Locate the cell with the specified text and output its (X, Y) center coordinate. 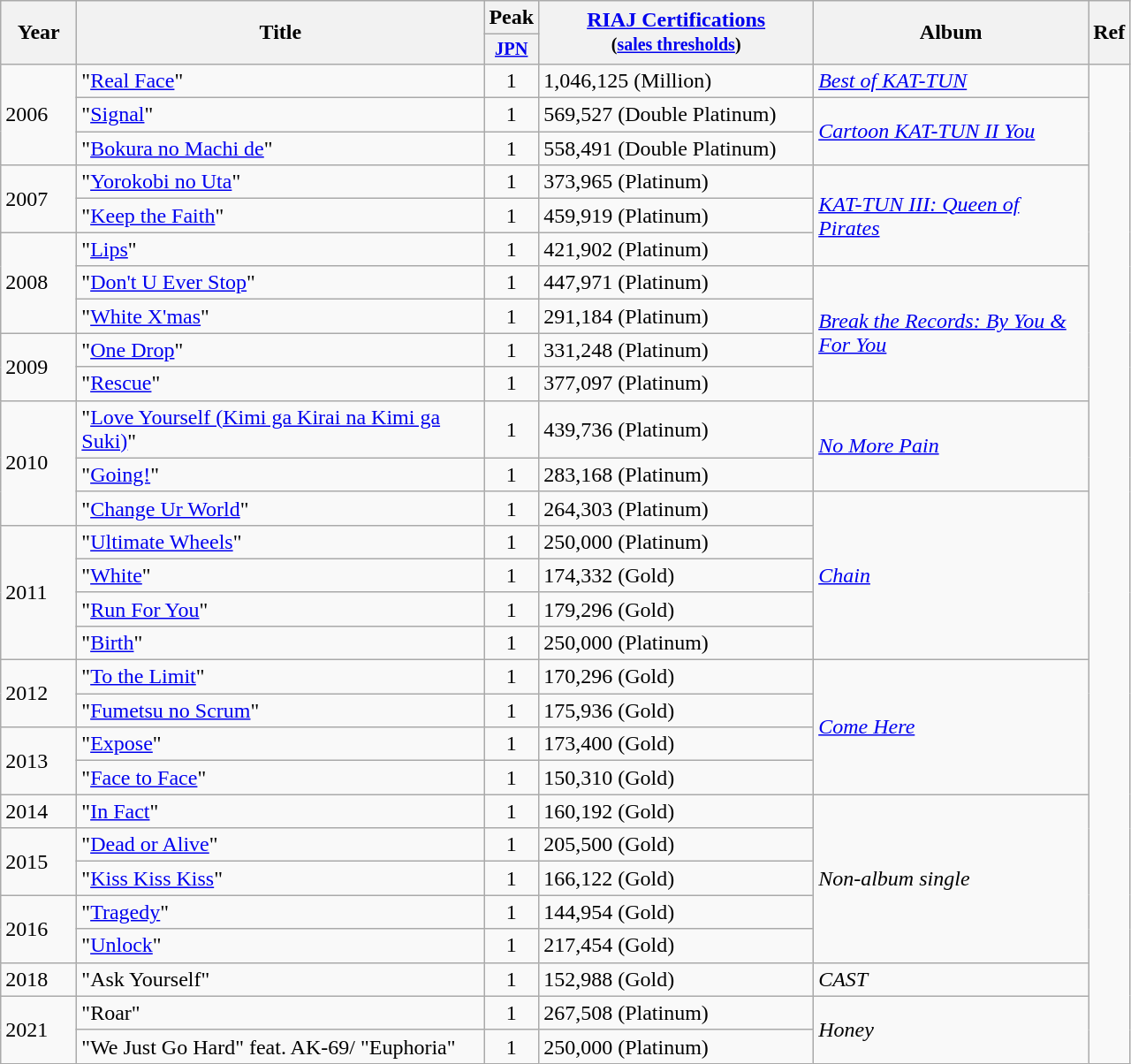
"Ultimate Wheels" (281, 542)
"We Just Go Hard" feat. AK-69/ "Euphoria" (281, 1046)
152,988 (Gold) (677, 979)
144,954 (Gold) (677, 912)
"Face to Face" (281, 778)
175,936 (Gold) (677, 711)
2021 (39, 1030)
2006 (39, 114)
150,310 (Gold) (677, 778)
569,527 (Double Platinum) (677, 115)
"Fumetsu no Scrum" (281, 711)
"Love Yourself (Kimi ga Kirai na Kimi ga Suki)" (281, 429)
Cartoon KAT-TUN II You (951, 132)
2012 (39, 694)
"Birth" (281, 642)
"Don't U Ever Stop" (281, 283)
CAST (951, 979)
No More Pain (951, 445)
"Kiss Kiss Kiss" (281, 878)
2010 (39, 463)
267,508 (Platinum) (677, 1013)
Break the Records: By You & For You (951, 333)
"Expose" (281, 744)
JPN (512, 49)
377,097 (Platinum) (677, 384)
"Bokura no Machi de" (281, 148)
"Run For You" (281, 609)
Chain (951, 575)
"Lips" (281, 249)
Come Here (951, 727)
1,046,125 (Million) (677, 80)
Album (951, 33)
Peak (512, 18)
"Going!" (281, 475)
"Roar" (281, 1013)
"Dead or Alive" (281, 845)
Year (39, 33)
Honey (951, 1030)
331,248 (Platinum) (677, 350)
2014 (39, 811)
"Yorokobi no Uta" (281, 182)
"Tragedy" (281, 912)
264,303 (Platinum) (677, 508)
Best of KAT-TUN (951, 80)
"Real Face" (281, 80)
2007 (39, 199)
205,500 (Gold) (677, 845)
166,122 (Gold) (677, 878)
"Unlock" (281, 946)
Non-album single (951, 878)
170,296 (Gold) (677, 677)
2009 (39, 367)
2013 (39, 761)
373,965 (Platinum) (677, 182)
160,192 (Gold) (677, 811)
"Change Ur World" (281, 508)
Title (281, 33)
"White X'mas" (281, 316)
174,332 (Gold) (677, 575)
2015 (39, 862)
"White" (281, 575)
"Keep the Faith" (281, 216)
RIAJ Certifications(sales thresholds) (677, 33)
KAT-TUN III: Queen of Pirates (951, 216)
"Rescue" (281, 384)
2016 (39, 929)
2018 (39, 979)
283,168 (Platinum) (677, 475)
459,919 (Platinum) (677, 216)
"In Fact" (281, 811)
173,400 (Gold) (677, 744)
2011 (39, 592)
421,902 (Platinum) (677, 249)
"Ask Yourself" (281, 979)
179,296 (Gold) (677, 609)
Ref (1110, 33)
"Signal" (281, 115)
"One Drop" (281, 350)
447,971 (Platinum) (677, 283)
2008 (39, 283)
291,184 (Platinum) (677, 316)
"To the Limit" (281, 677)
217,454 (Gold) (677, 946)
558,491 (Double Platinum) (677, 148)
439,736 (Platinum) (677, 429)
